Provide the [X, Y] coordinate of the cell's center where the given text is located.  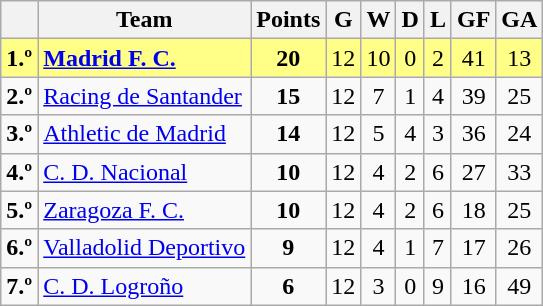
GA [520, 20]
49 [520, 286]
C. D. Logroño [144, 286]
3.º [20, 134]
7.º [20, 286]
5.º [20, 210]
Valladolid Deportivo [144, 248]
2.º [20, 96]
27 [473, 172]
W [378, 20]
14 [288, 134]
18 [473, 210]
13 [520, 58]
20 [288, 58]
15 [288, 96]
C. D. Nacional [144, 172]
4.º [20, 172]
41 [473, 58]
Athletic de Madrid [144, 134]
Zaragoza F. C. [144, 210]
Madrid F. C. [144, 58]
36 [473, 134]
G [344, 20]
1.º [20, 58]
16 [473, 286]
L [438, 20]
39 [473, 96]
Points [288, 20]
5 [378, 134]
26 [520, 248]
17 [473, 248]
33 [520, 172]
24 [520, 134]
GF [473, 20]
D [410, 20]
6.º [20, 248]
Team [144, 20]
Racing de Santander [144, 96]
